Return (x, y) of the center of cell containing provided text 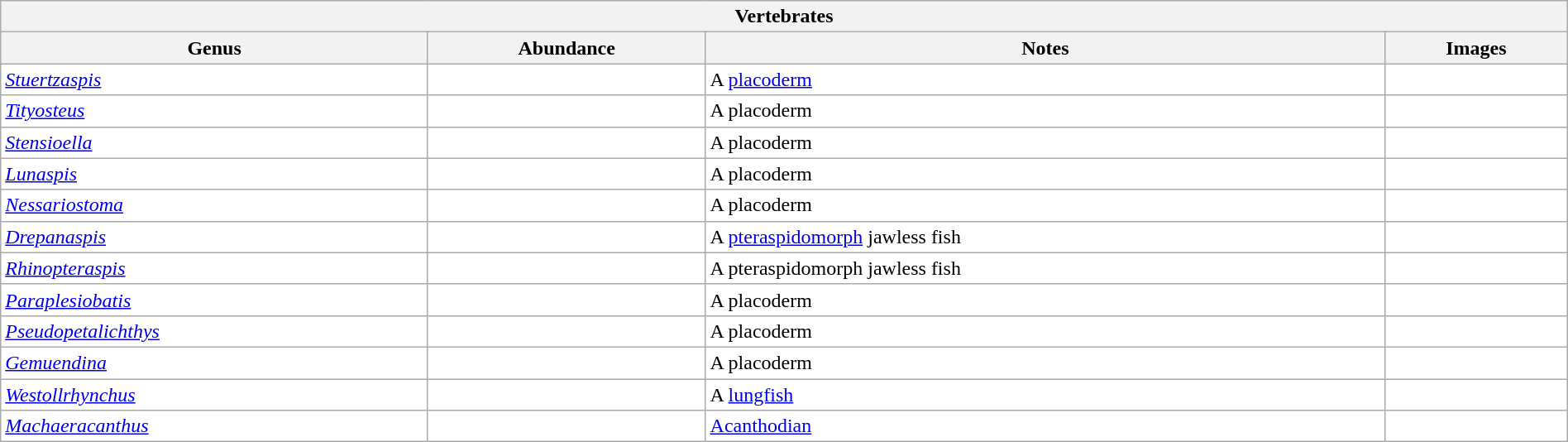
Stuertzaspis (215, 79)
Lunaspis (215, 174)
Tityosteus (215, 111)
Rhinopteraspis (215, 268)
Westollrhynchus (215, 395)
Machaeracanthus (215, 426)
Stensioella (215, 142)
Vertebrates (784, 17)
Images (1477, 48)
Abundance (566, 48)
Gemuendina (215, 363)
Drepanaspis (215, 237)
A lungfish (1045, 395)
Nessariostoma (215, 205)
Pseudopetalichthys (215, 331)
Acanthodian (1045, 426)
Genus (215, 48)
Paraplesiobatis (215, 300)
Notes (1045, 48)
